Find where the given text appears and provide that cell's center as [x, y] coordinate. 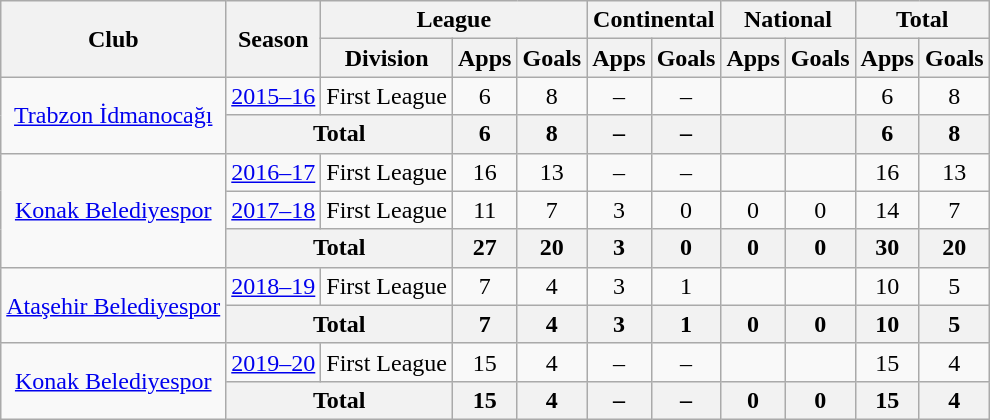
Trabzon İdmanocağı [114, 115]
2015–16 [274, 96]
National [788, 20]
Division [387, 58]
2016–17 [274, 172]
Continental [654, 20]
27 [485, 248]
2018–19 [274, 286]
30 [887, 248]
11 [485, 210]
14 [887, 210]
Club [114, 39]
Ataşehir Belediyespor [114, 305]
League [454, 20]
2017–18 [274, 210]
2019–20 [274, 362]
Season [274, 39]
